From the cell containing the given text, extract its center point as [X, Y] coordinate. 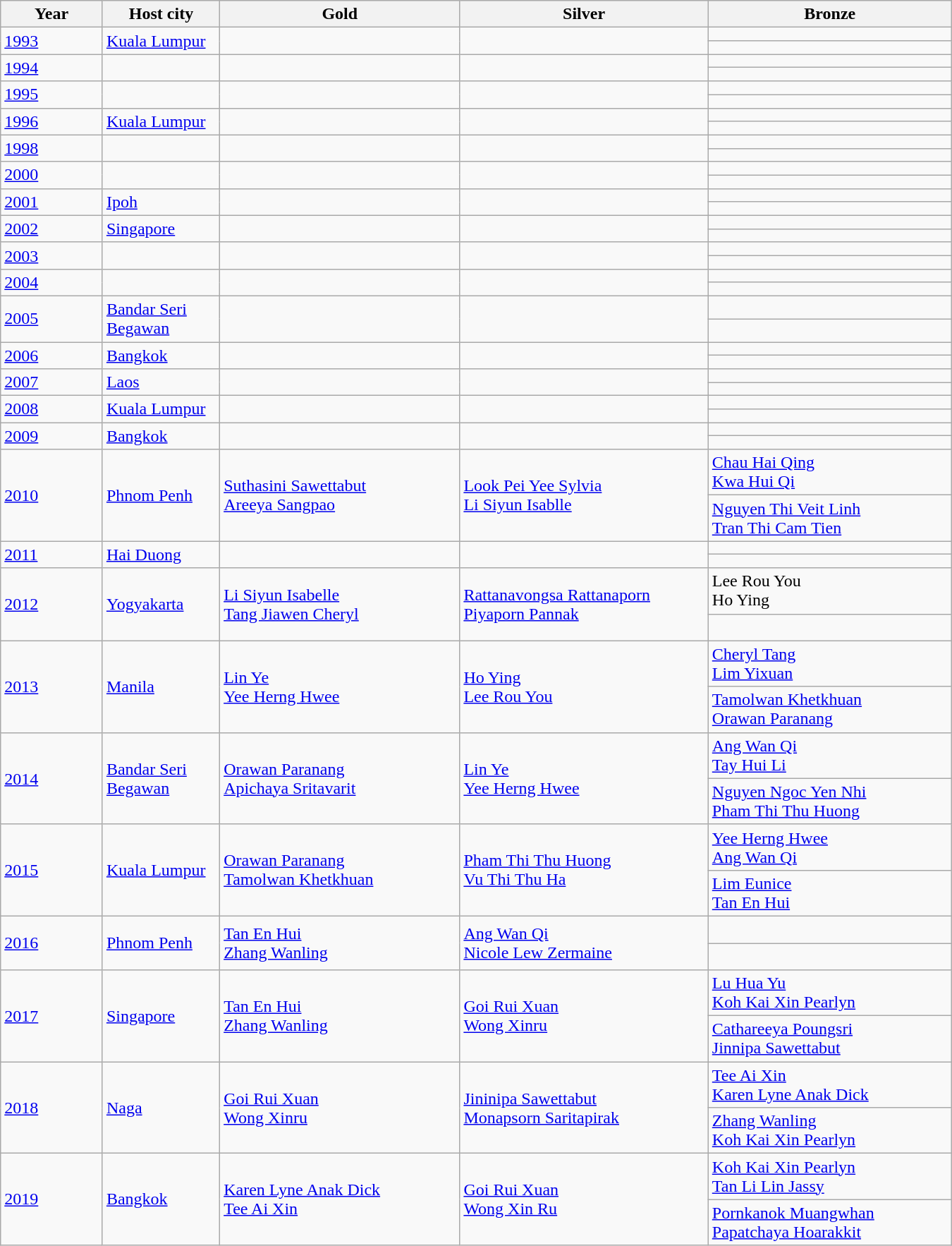
Year [52, 14]
2008 [52, 409]
1994 [52, 68]
2003 [52, 255]
Gold [340, 14]
2006 [52, 355]
Look Pei Yee Sylvia Li Siyun Isablle [584, 495]
Tee Ai Xin Karen Lyne Anak Dick [829, 1085]
Ang Wan Qi Nicole Lew Zermaine [584, 943]
2014 [52, 778]
Yogyakarta [161, 604]
2009 [52, 436]
Li Siyun Isabelle Tang Jiawen Cheryl [340, 604]
Lim Eunice Tan En Hui [829, 893]
Suthasini Sawettabut Areeya Sangpao [340, 495]
2017 [52, 1016]
Lee Rou You Ho Ying [829, 591]
2018 [52, 1108]
Nguyen Thi Veit Linh Tran Thi Cam Tien [829, 518]
Tamolwan Khetkhuan Orawan Paranang [829, 710]
Lu Hua Yu Koh Kai Xin Pearlyn [829, 993]
Ang Wan Qi Tay Hui Li [829, 755]
2016 [52, 943]
Ho Ying Lee Rou You [584, 686]
Orawan Paranang Apichaya Sritavarit [340, 778]
Pornkanok Muangwhan Papatchaya Hoarakkit [829, 1222]
Silver [584, 14]
Bronze [829, 14]
Host city [161, 14]
2002 [52, 229]
Orawan Paranang Tamolwan Khetkhuan [340, 870]
Yee Herng Hwee Ang Wan Qi [829, 847]
Cheryl Tang Lim Yixuan [829, 663]
Manila [161, 686]
Goi Rui Xuan Wong Xin Ru [584, 1199]
2005 [52, 319]
Nguyen Ngoc Yen Nhi Pham Thi Thu Huong [829, 802]
Chau Hai Qing Kwa Hui Qi [829, 473]
2012 [52, 604]
2011 [52, 555]
1995 [52, 95]
Koh Kai Xin Pearlyn Tan Li Lin Jassy [829, 1177]
1998 [52, 148]
Cathareeya Poungsri Jinnipa Sawettabut [829, 1039]
Zhang Wanling Koh Kai Xin Pearlyn [829, 1130]
2019 [52, 1199]
Rattanavongsa Rattanaporn Piyaporn Pannak [584, 604]
2010 [52, 495]
2000 [52, 175]
2013 [52, 686]
Laos [161, 382]
2007 [52, 382]
1993 [52, 41]
Hai Duong [161, 555]
Naga [161, 1108]
1996 [52, 121]
2001 [52, 202]
2015 [52, 870]
Karen Lyne Anak Dick Tee Ai Xin [340, 1199]
2004 [52, 282]
Ipoh [161, 202]
Jininipa Sawettabut Monapsorn Saritapirak [584, 1108]
Pham Thi Thu Huong Vu Thi Thu Ha [584, 870]
